Return the [X, Y] coordinate for the center point of the cell that contains the specified text.  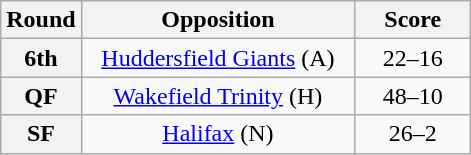
6th [41, 58]
Huddersfield Giants (A) [218, 58]
48–10 [413, 96]
Round [41, 20]
SF [41, 134]
QF [41, 96]
Opposition [218, 20]
26–2 [413, 134]
22–16 [413, 58]
Wakefield Trinity (H) [218, 96]
Score [413, 20]
Halifax (N) [218, 134]
